Provide the (X, Y) coordinate of the cell's center where the given text is located.  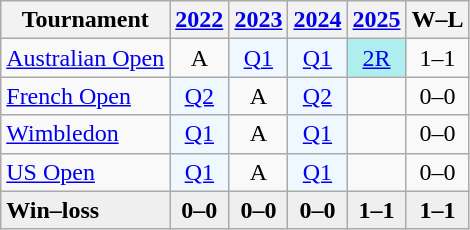
2022 (200, 20)
Tournament (86, 20)
US Open (86, 172)
W–L (438, 20)
Win–loss (86, 210)
2024 (318, 20)
French Open (86, 96)
Wimbledon (86, 134)
Australian Open (86, 58)
2023 (258, 20)
2025 (376, 20)
2R (376, 58)
